Output the [X, Y] coordinate of the center of the cell containing the given text.  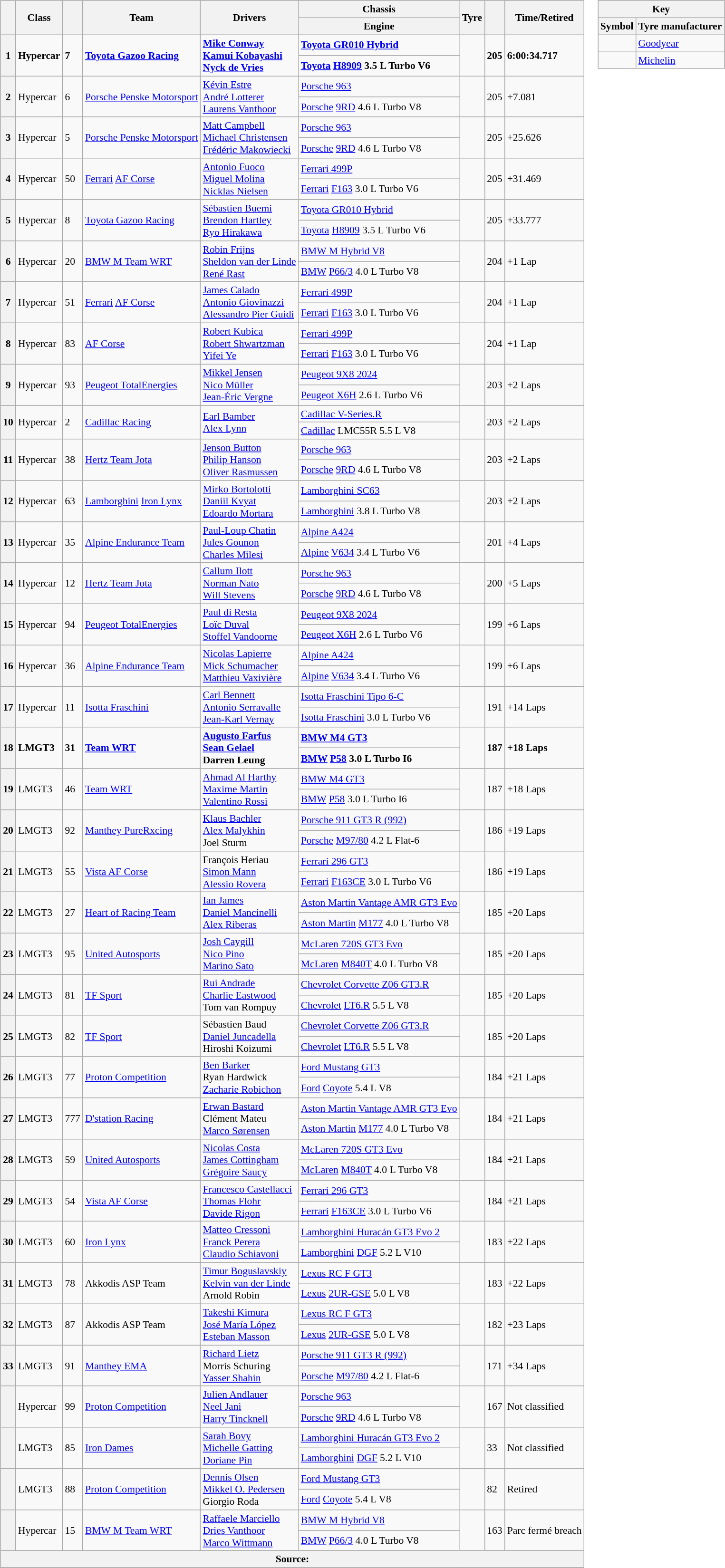
Carl Bennett Antonio Serravalle Jean-Karl Vernay [250, 707]
Cadillac Racing [142, 422]
191 [494, 707]
Sébastien Baud Daniel Juncadella Hiroshi Koizumi [250, 1036]
93 [72, 385]
77 [72, 1077]
81 [72, 995]
46 [72, 789]
38 [72, 460]
24 [8, 995]
Key [661, 10]
Isotta Fraschini [142, 707]
50 [72, 179]
Michelin [680, 60]
85 [72, 1448]
63 [72, 501]
Mikkel Jensen Nico Müller Jean-Éric Vergne [250, 385]
Sébastien Buemi Brendon Hartley Ryo Hirakawa [250, 221]
Manthey EMA [142, 1366]
19 [8, 789]
88 [72, 1490]
Klaus Bachler Alex Malykhin Joel Sturm [250, 831]
4 [8, 179]
Engine [379, 26]
James Calado Antonio Giovinazzi Alessandro Pier Guidi [250, 302]
+14 Laps [545, 707]
+33.777 [545, 221]
28 [8, 1160]
Richard Lietz Morris Schuring Yasser Shahin [250, 1366]
777 [72, 1119]
+34 Laps [545, 1366]
Robin Frijns Sheldon van der Linde René Rast [250, 261]
83 [72, 343]
Cadillac V-Series.R [379, 414]
59 [72, 1160]
+31.469 [545, 179]
Isotta Fraschini 3.0 L Turbo V6 [379, 717]
D'station Racing [142, 1119]
87 [72, 1324]
Tyre manufacturer [680, 26]
Nicolas Costa James Cottingham Grégoire Saucy [250, 1160]
Rui Andrade Charlie Eastwood Tom van Rompuy [250, 995]
Iron Lynx [142, 1242]
13 [8, 542]
171 [494, 1366]
Raffaele Marciello Dries Vanthoor Marco Wittmann [250, 1530]
18 [8, 748]
+5 Laps [545, 584]
60 [72, 1242]
94 [72, 625]
Sarah Bovy Michelle Gatting Doriane Pin [250, 1448]
Earl Bamber Alex Lynn [250, 422]
17 [8, 707]
+25.626 [545, 138]
Timur Boguslavskiy Kelvin van der Linde Arnold Robin [250, 1283]
Iron Dames [142, 1448]
Ahmad Al Harthy Maxime Martin Valentino Rossi [250, 789]
Retired [545, 1490]
Kévin Estre André Lotterer Laurens Vanthoor [250, 97]
Heart of Racing Team [142, 913]
Parc fermé breach [545, 1530]
23 [8, 953]
26 [8, 1077]
Antonio Fuoco Miguel Molina Nicklas Nielsen [250, 179]
35 [72, 542]
Matt Campbell Michael Christensen Frédéric Makowiecki [250, 138]
3 [8, 138]
Mike Conway Kamui Kobayashi Nyck de Vries [250, 55]
Ian James Daniel Mancinelli Alex Riberas [250, 913]
54 [72, 1201]
182 [494, 1324]
Takeshi Kimura José María López Esteban Masson [250, 1324]
Matteo Cressoni Franck Perera Claudio Schiavoni [250, 1242]
1 [8, 55]
29 [8, 1201]
201 [494, 542]
22 [8, 913]
Julien Andlauer Neel Jani Harry Tincknell [250, 1407]
Goodyear [680, 43]
Isotta Fraschini Tipo 6-C [379, 697]
Class [39, 18]
Callum Ilott Norman Nato Will Stevens [250, 584]
Paul-Loup Chatin Jules Gounon Charles Milesi [250, 542]
14 [8, 584]
95 [72, 953]
Robert Kubica Robert Shwartzman Yifei Ye [250, 343]
Symbol [617, 26]
78 [72, 1283]
Lamborghini 3.8 L Turbo V8 [379, 511]
Ben Barker Ryan Hardwick Zacharie Robichon [250, 1077]
Dennis Olsen Mikkel O. Pedersen Giorgio Roda [250, 1490]
Drivers [250, 18]
Time/Retired [545, 18]
163 [494, 1530]
François Heriau Simon Mann Alessio Rovera [250, 872]
92 [72, 831]
21 [8, 872]
Jenson Button Philip Hanson Oliver Rasmussen [250, 460]
Josh Caygill Nico Pino Marino Sato [250, 953]
51 [72, 302]
Paul di Resta Loïc Duval Stoffel Vandoorne [250, 625]
10 [8, 422]
30 [8, 1242]
Tyre [472, 18]
200 [494, 584]
Manthey PureRxcing [142, 831]
Source: [292, 1559]
55 [72, 872]
99 [72, 1407]
+7.081 [545, 97]
Nicolas Lapierre Mick Schumacher Matthieu Vaxivière [250, 665]
Augusto Farfus Sean Gelael Darren Leung [250, 748]
Chassis [379, 10]
Erwan Bastard Clément Mateu Marco Sørensen [250, 1119]
Cadillac LMC55R 5.5 L V8 [379, 431]
Team [142, 18]
167 [494, 1407]
+4 Laps [545, 542]
AF Corse [142, 343]
36 [72, 665]
16 [8, 665]
+23 Laps [545, 1324]
91 [72, 1366]
9 [8, 385]
25 [8, 1036]
32 [8, 1324]
Mirko Bortolotti Daniil Kvyat Edoardo Mortara [250, 501]
6:00:34.717 [545, 55]
Lamborghini Iron Lynx [142, 501]
Lamborghini SC63 [379, 491]
Francesco Castellacci Thomas Flohr Davide Rigon [250, 1201]
